Find where the given text appears and provide that cell's center as [x, y] coordinate. 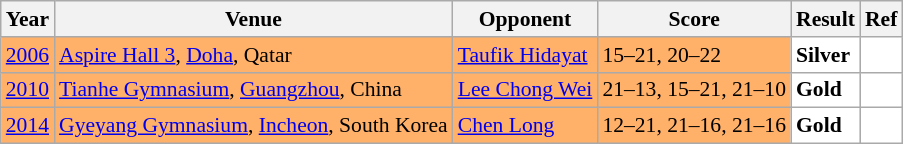
Gyeyang Gymnasium, Incheon, South Korea [254, 126]
Chen Long [526, 126]
Aspire Hall 3, Doha, Qatar [254, 55]
12–21, 21–16, 21–16 [694, 126]
Year [28, 19]
Ref [881, 19]
2014 [28, 126]
Silver [826, 55]
15–21, 20–22 [694, 55]
2006 [28, 55]
Result [826, 19]
Lee Chong Wei [526, 90]
Venue [254, 19]
Tianhe Gymnasium, Guangzhou, China [254, 90]
Opponent [526, 19]
2010 [28, 90]
21–13, 15–21, 21–10 [694, 90]
Score [694, 19]
Taufik Hidayat [526, 55]
